Output the [x, y] coordinate of the center of the cell containing the given text.  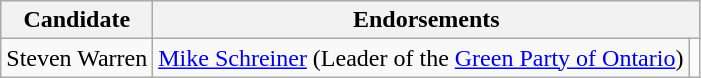
Candidate [77, 20]
Steven Warren [77, 58]
Endorsements [426, 20]
Mike Schreiner (Leader of the Green Party of Ontario) [421, 58]
